Provide the (X, Y) coordinate of the cell's center where the given text is located.  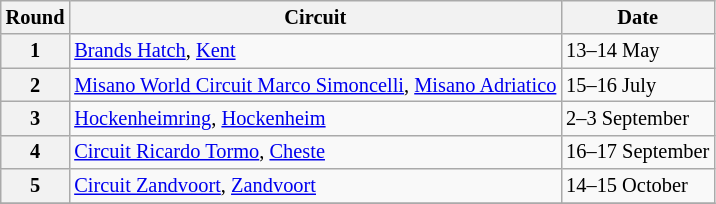
14–15 October (638, 186)
Circuit Zandvoort, Zandvoort (315, 186)
Circuit Ricardo Tormo, Cheste (315, 152)
2–3 September (638, 118)
Circuit (315, 17)
4 (36, 152)
16–17 September (638, 152)
Date (638, 17)
Misano World Circuit Marco Simoncelli, Misano Adriatico (315, 85)
13–14 May (638, 51)
Round (36, 17)
Hockenheimring, Hockenheim (315, 118)
15–16 July (638, 85)
2 (36, 85)
1 (36, 51)
3 (36, 118)
Brands Hatch, Kent (315, 51)
5 (36, 186)
